For the text-containing cell, return its midpoint in (x, y) coordinate format. 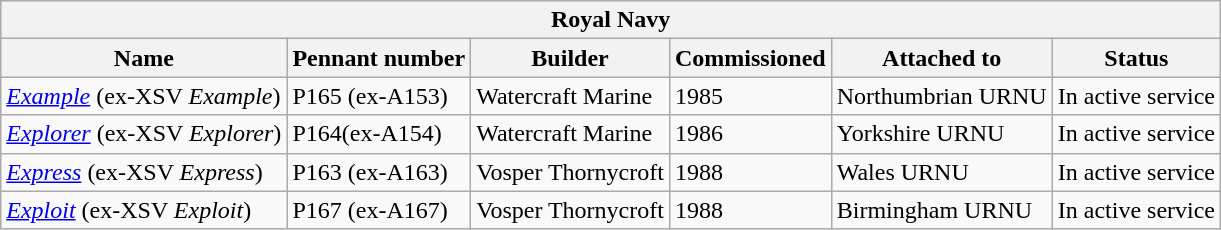
Commissioned (750, 58)
P165 (ex-A153) (379, 96)
Attached to (942, 58)
1985 (750, 96)
1986 (750, 134)
Status (1136, 58)
Explorer (ex-XSV Explorer) (144, 134)
Pennant number (379, 58)
Name (144, 58)
P163 (ex-A163) (379, 172)
Wales URNU (942, 172)
Northumbrian URNU (942, 96)
Builder (570, 58)
Birmingham URNU (942, 210)
Exploit (ex-XSV Exploit) (144, 210)
P167 (ex-A167) (379, 210)
Express (ex-XSV Express) (144, 172)
Yorkshire URNU (942, 134)
Royal Navy (611, 20)
P164(ex-A154) (379, 134)
Example (ex-XSV Example) (144, 96)
